Detect which cell encompasses the target text, then output its (X, Y) center coordinate. 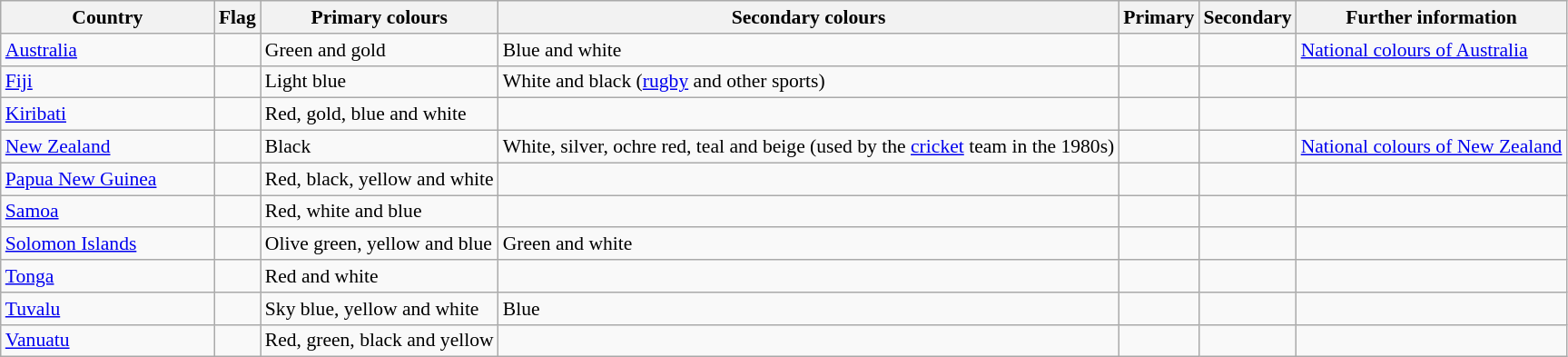
Solomon Islands (107, 244)
Red, green, black and yellow (380, 341)
New Zealand (107, 147)
Red, gold, blue and white (380, 114)
Tuvalu (107, 309)
Australia (107, 50)
White, silver, ochre red, teal and beige (used by the cricket team in the 1980s) (809, 147)
Red, white and blue (380, 212)
Tonga (107, 276)
Blue and white (809, 50)
Olive green, yellow and blue (380, 244)
Papua New Guinea (107, 179)
National colours of New Zealand (1432, 147)
Green and gold (380, 50)
Vanuatu (107, 341)
Kiribati (107, 114)
Red and white (380, 276)
Further information (1432, 17)
Blue (809, 309)
Fiji (107, 82)
National colours of Australia (1432, 50)
Flag (238, 17)
Samoa (107, 212)
White and black (rugby and other sports) (809, 82)
Primary colours (380, 17)
Red, black, yellow and white (380, 179)
Sky blue, yellow and white (380, 309)
Light blue (380, 82)
Black (380, 147)
Secondary (1247, 17)
Primary (1159, 17)
Green and white (809, 244)
Country (107, 17)
Secondary colours (809, 17)
